Output the (X, Y) coordinate of the center of the cell containing the given text.  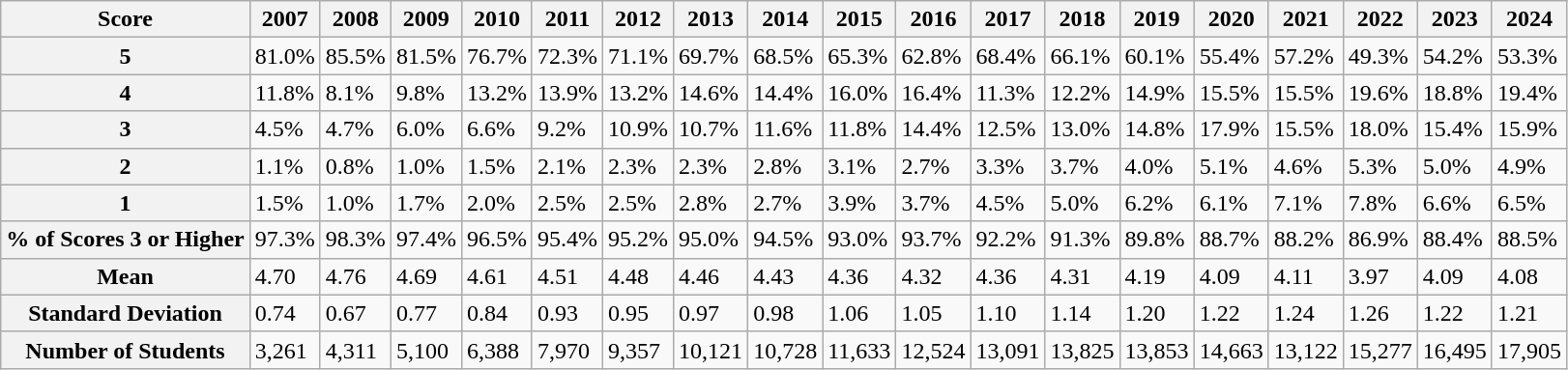
3.97 (1380, 276)
95.4% (566, 240)
49.3% (1380, 56)
7,970 (566, 350)
6.0% (425, 129)
0.95 (638, 313)
1.7% (425, 203)
16.4% (934, 93)
4.48 (638, 276)
0.97 (711, 313)
2017 (1007, 19)
88.2% (1305, 240)
1.20 (1156, 313)
12.2% (1083, 93)
66.1% (1083, 56)
4.11 (1305, 276)
4.61 (497, 276)
2 (126, 166)
4.08 (1529, 276)
2007 (284, 19)
93.0% (859, 240)
4 (126, 93)
4.7% (356, 129)
4,311 (356, 350)
13.9% (566, 93)
12,524 (934, 350)
4.43 (785, 276)
9.8% (425, 93)
13,091 (1007, 350)
2008 (356, 19)
11,633 (859, 350)
62.8% (934, 56)
4.31 (1083, 276)
96.5% (497, 240)
81.5% (425, 56)
Mean (126, 276)
2013 (711, 19)
0.77 (425, 313)
15,277 (1380, 350)
4.32 (934, 276)
5.1% (1232, 166)
95.0% (711, 240)
86.9% (1380, 240)
72.3% (566, 56)
12.5% (1007, 129)
14.6% (711, 93)
4.76 (356, 276)
7.1% (1305, 203)
13,122 (1305, 350)
17.9% (1232, 129)
15.4% (1454, 129)
13,853 (1156, 350)
76.7% (497, 56)
3 (126, 129)
60.1% (1156, 56)
18.8% (1454, 93)
9.2% (566, 129)
% of Scores 3 or Higher (126, 240)
91.3% (1083, 240)
0.84 (497, 313)
88.7% (1232, 240)
11.3% (1007, 93)
68.4% (1007, 56)
5.3% (1380, 166)
2009 (425, 19)
97.3% (284, 240)
3.9% (859, 203)
1.24 (1305, 313)
0.93 (566, 313)
2012 (638, 19)
18.0% (1380, 129)
13,825 (1083, 350)
4.51 (566, 276)
81.0% (284, 56)
2016 (934, 19)
2018 (1083, 19)
4.0% (1156, 166)
2014 (785, 19)
6.1% (1232, 203)
4.6% (1305, 166)
0.98 (785, 313)
1.10 (1007, 313)
89.8% (1156, 240)
1.06 (859, 313)
4.19 (1156, 276)
8.1% (356, 93)
7.8% (1380, 203)
85.5% (356, 56)
92.2% (1007, 240)
1 (126, 203)
3,261 (284, 350)
15.9% (1529, 129)
5 (126, 56)
3.1% (859, 166)
65.3% (859, 56)
2023 (1454, 19)
0.74 (284, 313)
93.7% (934, 240)
1.05 (934, 313)
4.69 (425, 276)
2.0% (497, 203)
4.46 (711, 276)
14,663 (1232, 350)
6.2% (1156, 203)
14.8% (1156, 129)
54.2% (1454, 56)
2021 (1305, 19)
57.2% (1305, 56)
9,357 (638, 350)
53.3% (1529, 56)
69.7% (711, 56)
6,388 (497, 350)
0.67 (356, 313)
5,100 (425, 350)
2024 (1529, 19)
4.9% (1529, 166)
2010 (497, 19)
1.1% (284, 166)
2.1% (566, 166)
94.5% (785, 240)
17,905 (1529, 350)
Standard Deviation (126, 313)
0.8% (356, 166)
1.14 (1083, 313)
Score (126, 19)
16,495 (1454, 350)
71.1% (638, 56)
4.70 (284, 276)
2019 (1156, 19)
97.4% (425, 240)
6.5% (1529, 203)
11.6% (785, 129)
13.0% (1083, 129)
2020 (1232, 19)
Number of Students (126, 350)
3.3% (1007, 166)
14.9% (1156, 93)
10,728 (785, 350)
2015 (859, 19)
2011 (566, 19)
1.21 (1529, 313)
88.4% (1454, 240)
19.4% (1529, 93)
19.6% (1380, 93)
10.7% (711, 129)
98.3% (356, 240)
88.5% (1529, 240)
10,121 (711, 350)
55.4% (1232, 56)
1.26 (1380, 313)
95.2% (638, 240)
10.9% (638, 129)
68.5% (785, 56)
16.0% (859, 93)
2022 (1380, 19)
